Scan for the cell matching the given text and deliver its (X, Y) coordinate at center. 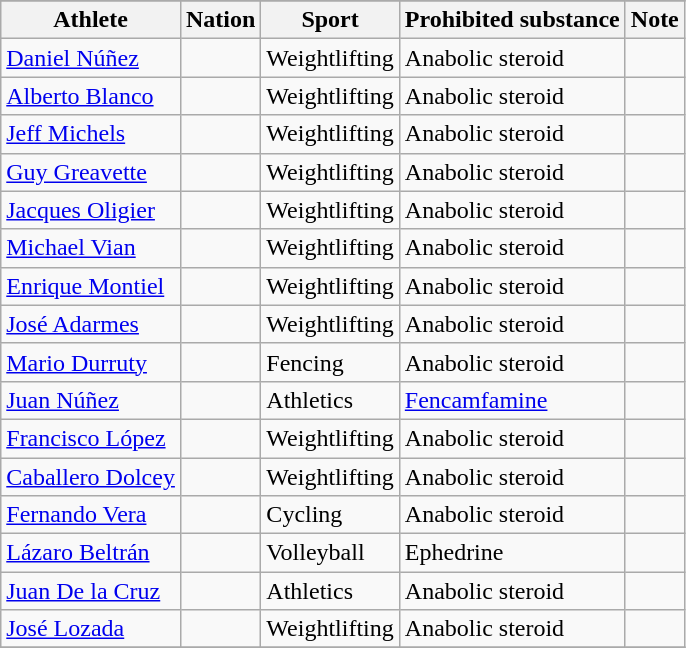
Volleyball (330, 553)
Ephedrine (512, 553)
Prohibited substance (512, 20)
Francisco López (91, 438)
Caballero Dolcey (91, 477)
Fencing (330, 362)
Sport (330, 20)
Fencamfamine (512, 400)
Nation (220, 20)
Juan Núñez (91, 400)
Jeff Michels (91, 134)
José Lozada (91, 629)
Lázaro Beltrán (91, 553)
Note (654, 20)
Enrique Montiel (91, 286)
Juan De la Cruz (91, 591)
Athlete (91, 20)
Guy Greavette (91, 172)
José Adarmes (91, 324)
Michael Vian (91, 248)
Daniel Núñez (91, 58)
Alberto Blanco (91, 96)
Fernando Vera (91, 515)
Mario Durruty (91, 362)
Cycling (330, 515)
Jacques Oligier (91, 210)
